Determine the (x, y) coordinate at the center of the cell enclosing the given text.  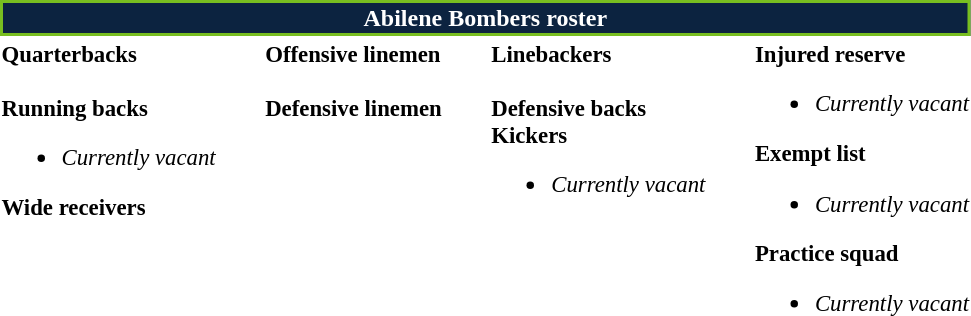
Abilene Bombers roster (486, 18)
